For the text-containing cell, return its midpoint in [X, Y] coordinate format. 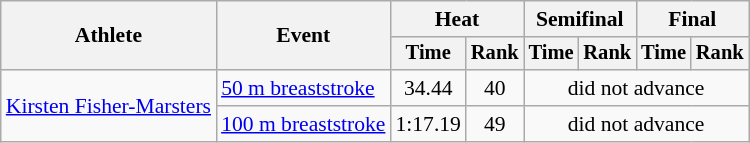
Final [692, 19]
100 m breaststroke [303, 124]
Athlete [108, 36]
50 m breaststroke [303, 88]
34.44 [428, 88]
40 [495, 88]
49 [495, 124]
Heat [456, 19]
Kirsten Fisher-Marsters [108, 106]
Event [303, 36]
1:17.19 [428, 124]
Semifinal [580, 19]
